Identify which cell holds the provided text, then report its (x, y) central coordinate. 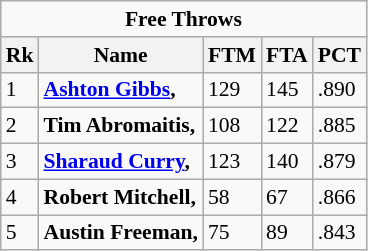
1 (20, 90)
89 (287, 233)
58 (232, 197)
.843 (340, 233)
Rk (20, 55)
Ashton Gibbs, (120, 90)
Robert Mitchell, (120, 197)
Name (120, 55)
3 (20, 162)
PCT (340, 55)
.885 (340, 126)
4 (20, 197)
145 (287, 90)
67 (287, 197)
Sharaud Curry, (120, 162)
75 (232, 233)
Austin Freeman, (120, 233)
129 (232, 90)
Tim Abromaitis, (120, 126)
5 (20, 233)
FTA (287, 55)
FTM (232, 55)
123 (232, 162)
.866 (340, 197)
108 (232, 126)
.879 (340, 162)
.890 (340, 90)
2 (20, 126)
122 (287, 126)
Free Throws (184, 19)
140 (287, 162)
